Capture the cell that displays the provided text and extract its [x, y] central coordinate. 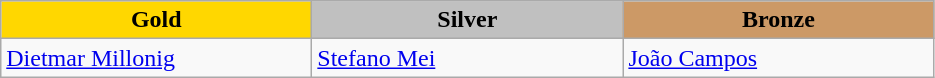
Gold [156, 20]
Bronze [778, 20]
João Campos [778, 58]
Silver [468, 20]
Stefano Mei [468, 58]
Dietmar Millonig [156, 58]
